Search for the cell housing the specified text and yield its (x, y) center coordinate. 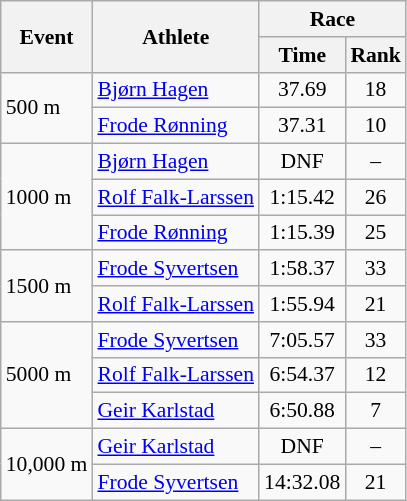
14:32.08 (302, 482)
26 (376, 197)
1500 m (47, 286)
37.69 (302, 90)
1:58.37 (302, 269)
18 (376, 90)
1:15.39 (302, 233)
6:50.88 (302, 411)
Athlete (176, 36)
1:55.94 (302, 304)
25 (376, 233)
Rank (376, 55)
1:15.42 (302, 197)
37.31 (302, 126)
12 (376, 375)
10,000 m (47, 464)
Race (332, 19)
1000 m (47, 198)
10 (376, 126)
5000 m (47, 376)
7:05.57 (302, 340)
7 (376, 411)
Time (302, 55)
500 m (47, 108)
6:54.37 (302, 375)
Event (47, 36)
